Search for the cell housing the specified text and yield its [X, Y] center coordinate. 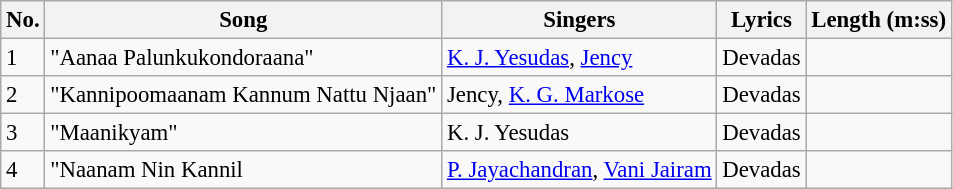
Jency, K. G. Markose [580, 95]
Lyrics [762, 20]
4 [23, 170]
No. [23, 20]
"Naanam Nin Kannil [244, 170]
"Kannipoomaanam Kannum Nattu Njaan" [244, 95]
Song [244, 20]
K. J. Yesudas, Jency [580, 58]
"Aanaa Palunkukondoraana" [244, 58]
K. J. Yesudas [580, 133]
2 [23, 95]
Length (m:ss) [878, 20]
Singers [580, 20]
1 [23, 58]
P. Jayachandran, Vani Jairam [580, 170]
"Maanikyam" [244, 133]
3 [23, 133]
